Locate the cell with the specified text and output its [X, Y] center coordinate. 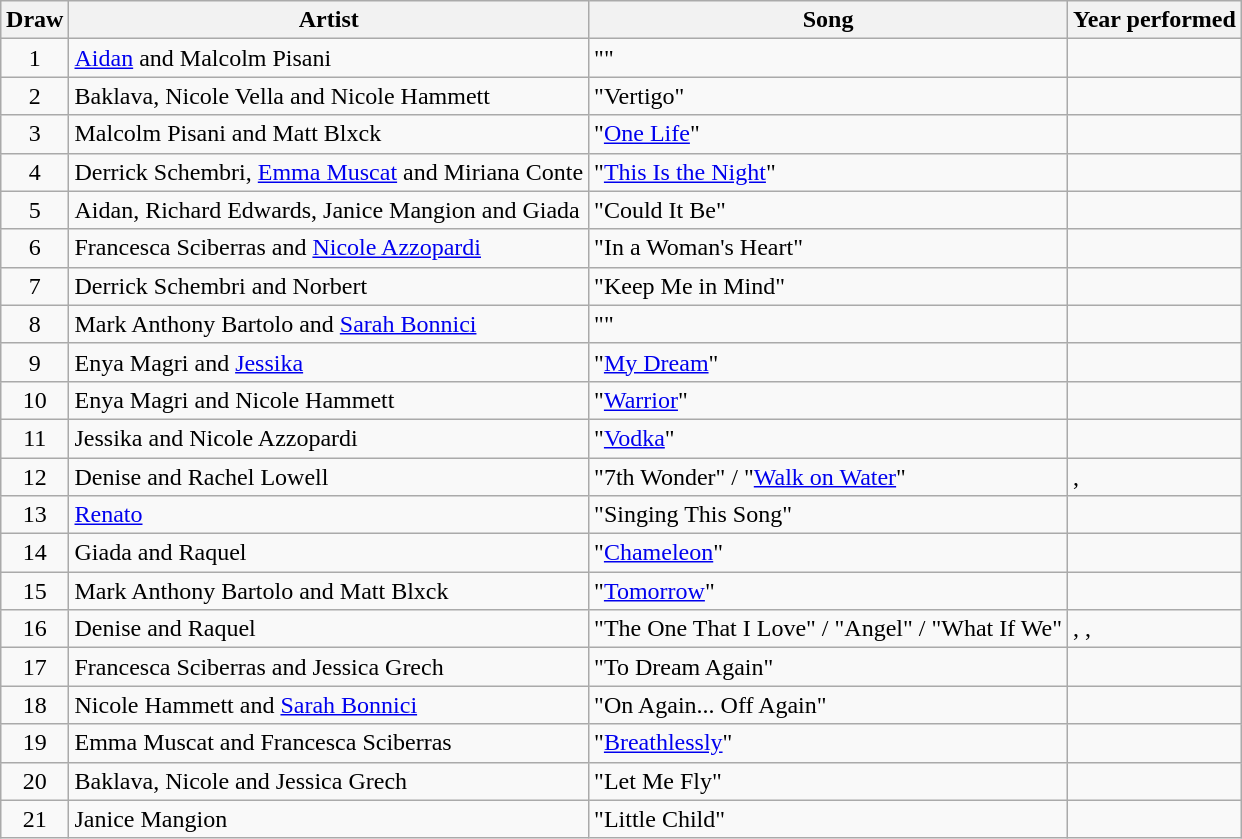
"On Again... Off Again" [828, 705]
Francesca Sciberras and Nicole Azzopardi [329, 248]
1 [35, 58]
Emma Muscat and Francesca Sciberras [329, 743]
Denise and Rachel Lowell [329, 477]
10 [35, 400]
Mark Anthony Bartolo and Sarah Bonnici [329, 324]
"Breathlessly" [828, 743]
, , [1154, 629]
"Could It Be" [828, 210]
"Singing This Song" [828, 515]
"Little Child" [828, 819]
Draw [35, 20]
Nicole Hammett and Sarah Bonnici [329, 705]
"One Life" [828, 134]
19 [35, 743]
, [1154, 477]
Malcolm Pisani and Matt Blxck [329, 134]
3 [35, 134]
"To Dream Again" [828, 667]
Renato [329, 515]
5 [35, 210]
Francesca Sciberras and Jessica Grech [329, 667]
Janice Mangion [329, 819]
"Vertigo" [828, 96]
Giada and Raquel [329, 553]
18 [35, 705]
14 [35, 553]
16 [35, 629]
"Vodka" [828, 438]
Aidan, Richard Edwards, Janice Mangion and Giada [329, 210]
"Chameleon" [828, 553]
Enya Magri and Nicole Hammett [329, 400]
"My Dream" [828, 362]
4 [35, 172]
"Tomorrow" [828, 591]
Song [828, 20]
Baklava, Nicole and Jessica Grech [329, 781]
Denise and Raquel [329, 629]
21 [35, 819]
Year performed [1154, 20]
13 [35, 515]
Baklava, Nicole Vella and Nicole Hammett [329, 96]
Jessika and Nicole Azzopardi [329, 438]
17 [35, 667]
"The One That I Love" / "Angel" / "What If We" [828, 629]
"7th Wonder" / "Walk on Water" [828, 477]
8 [35, 324]
6 [35, 248]
Enya Magri and Jessika [329, 362]
"Let Me Fly" [828, 781]
9 [35, 362]
"This Is the Night" [828, 172]
15 [35, 591]
12 [35, 477]
"Keep Me in Mind" [828, 286]
2 [35, 96]
"Warrior" [828, 400]
Artist [329, 20]
"In a Woman's Heart" [828, 248]
7 [35, 286]
Mark Anthony Bartolo and Matt Blxck [329, 591]
20 [35, 781]
11 [35, 438]
Derrick Schembri and Norbert [329, 286]
Aidan and Malcolm Pisani [329, 58]
Derrick Schembri, Emma Muscat and Miriana Conte [329, 172]
